From the cell containing the given text, extract its center point as [x, y] coordinate. 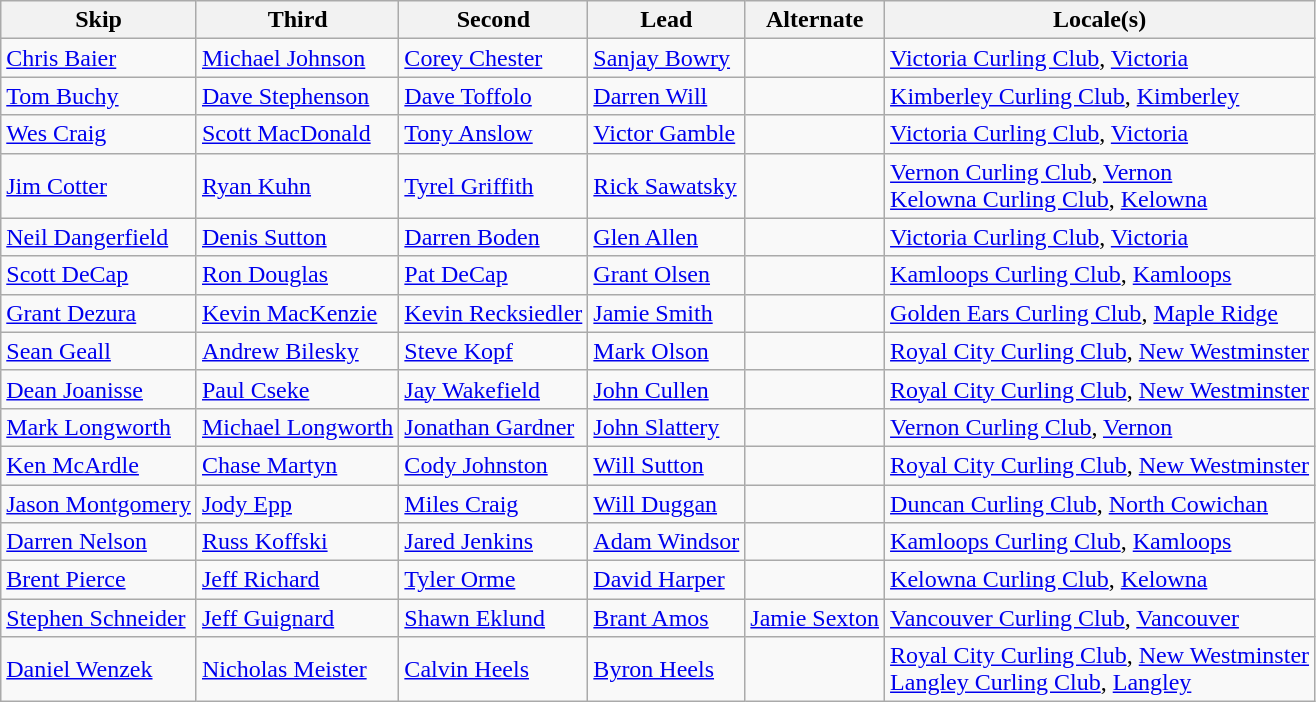
Scott DeCap [99, 275]
Grant Dezura [99, 313]
Jonathan Gardner [494, 427]
Kelowna Curling Club, Kelowna [1100, 580]
Tony Anslow [494, 134]
Lead [666, 20]
Jay Wakefield [494, 389]
Wes Craig [99, 134]
Chris Baier [99, 58]
Skip [99, 20]
Third [297, 20]
Jason Montgomery [99, 503]
Stephen Schneider [99, 618]
Pat DeCap [494, 275]
Dean Joanisse [99, 389]
Glen Allen [666, 237]
Jim Cotter [99, 186]
Cody Johnston [494, 465]
John Slattery [666, 427]
Sean Geall [99, 351]
Mark Longworth [99, 427]
Tyrel Griffith [494, 186]
Adam Windsor [666, 542]
Dave Stephenson [297, 96]
John Cullen [666, 389]
Steve Kopf [494, 351]
Vernon Curling Club, Vernon [1100, 427]
Vancouver Curling Club, Vancouver [1100, 618]
Nicholas Meister [297, 670]
Tyler Orme [494, 580]
Rick Sawatsky [666, 186]
Kevin MacKenzie [297, 313]
Ryan Kuhn [297, 186]
Darren Will [666, 96]
Darren Nelson [99, 542]
Duncan Curling Club, North Cowichan [1100, 503]
Calvin Heels [494, 670]
Jeff Richard [297, 580]
Michael Johnson [297, 58]
Sanjay Bowry [666, 58]
Jody Epp [297, 503]
Corey Chester [494, 58]
Will Duggan [666, 503]
David Harper [666, 580]
Jamie Smith [666, 313]
Jared Jenkins [494, 542]
Grant Olsen [666, 275]
Scott MacDonald [297, 134]
Kevin Recksiedler [494, 313]
Jamie Sexton [815, 618]
Royal City Curling Club, New Westminster Langley Curling Club, Langley [1100, 670]
Neil Dangerfield [99, 237]
Ron Douglas [297, 275]
Michael Longworth [297, 427]
Will Sutton [666, 465]
Tom Buchy [99, 96]
Brant Amos [666, 618]
Shawn Eklund [494, 618]
Chase Martyn [297, 465]
Daniel Wenzek [99, 670]
Brent Pierce [99, 580]
Russ Koffski [297, 542]
Miles Craig [494, 503]
Darren Boden [494, 237]
Andrew Bilesky [297, 351]
Locale(s) [1100, 20]
Vernon Curling Club, Vernon Kelowna Curling Club, Kelowna [1100, 186]
Ken McArdle [99, 465]
Byron Heels [666, 670]
Victor Gamble [666, 134]
Second [494, 20]
Mark Olson [666, 351]
Alternate [815, 20]
Dave Toffolo [494, 96]
Jeff Guignard [297, 618]
Golden Ears Curling Club, Maple Ridge [1100, 313]
Kimberley Curling Club, Kimberley [1100, 96]
Denis Sutton [297, 237]
Paul Cseke [297, 389]
